Search for the cell housing the specified text and yield its [x, y] center coordinate. 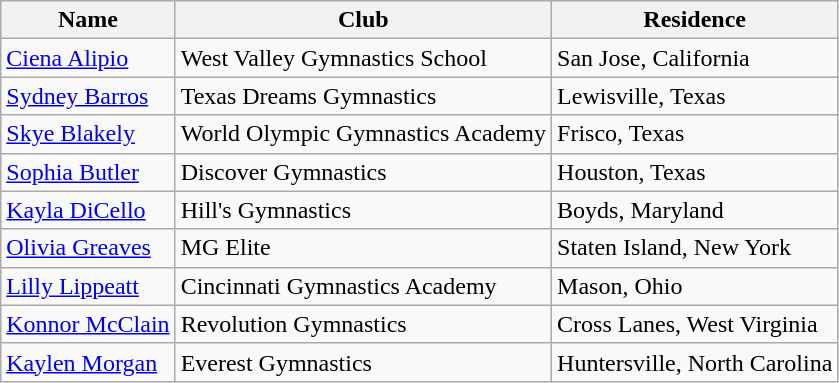
Konnor McClain [88, 324]
Everest Gymnastics [363, 362]
MG Elite [363, 248]
Olivia Greaves [88, 248]
Texas Dreams Gymnastics [363, 96]
Boyds, Maryland [695, 210]
Revolution Gymnastics [363, 324]
Mason, Ohio [695, 286]
Houston, Texas [695, 172]
West Valley Gymnastics School [363, 58]
Discover Gymnastics [363, 172]
Frisco, Texas [695, 134]
Residence [695, 20]
Skye Blakely [88, 134]
Ciena Alipio [88, 58]
Name [88, 20]
Staten Island, New York [695, 248]
Cross Lanes, West Virginia [695, 324]
Kayla DiCello [88, 210]
Club [363, 20]
Hill's Gymnastics [363, 210]
Lilly Lippeatt [88, 286]
Cincinnati Gymnastics Academy [363, 286]
San Jose, California [695, 58]
Huntersville, North Carolina [695, 362]
Kaylen Morgan [88, 362]
Lewisville, Texas [695, 96]
Sophia Butler [88, 172]
World Olympic Gymnastics Academy [363, 134]
Sydney Barros [88, 96]
